Locate the cell with the specified text and output its [x, y] center coordinate. 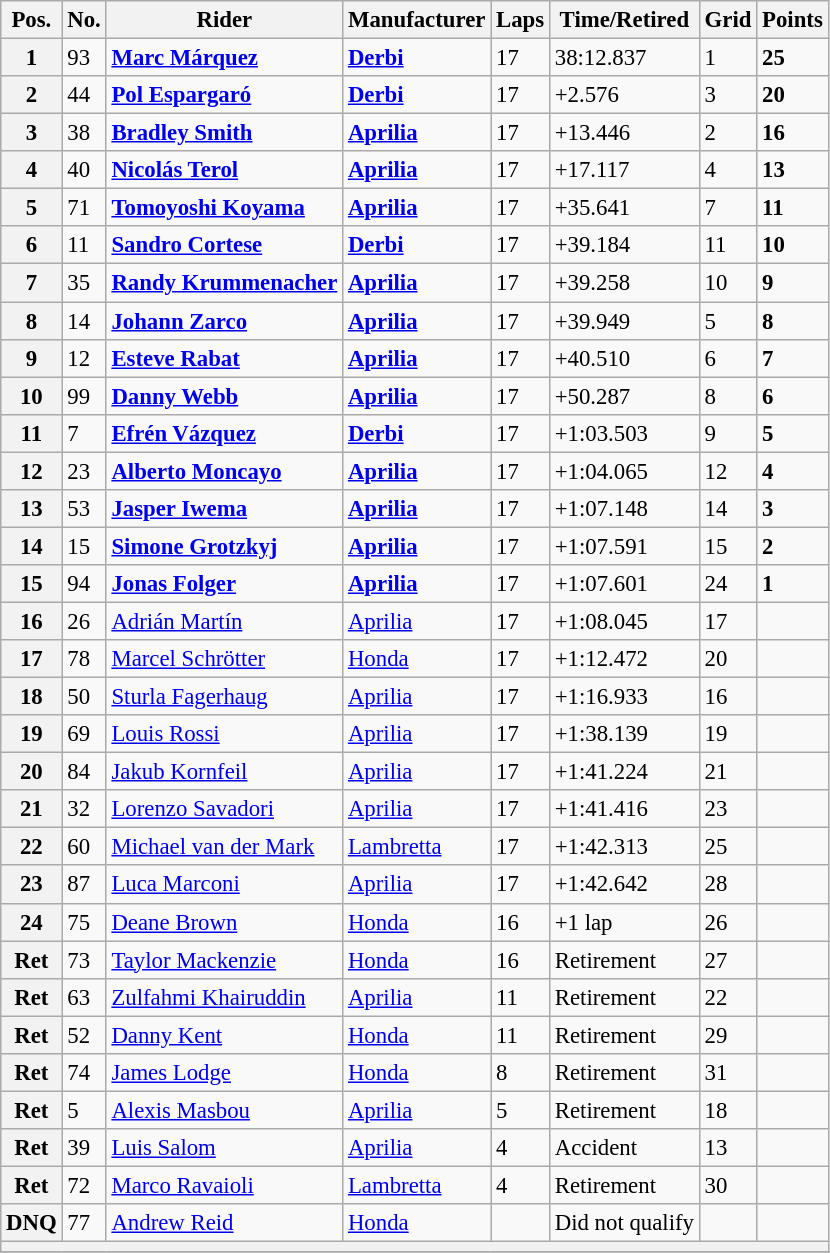
74 [84, 1073]
Marco Ravaioli [224, 1185]
Zulfahmi Khairuddin [224, 997]
+1:12.472 [624, 659]
94 [84, 584]
Sandro Cortese [224, 245]
38 [84, 133]
73 [84, 960]
+35.641 [624, 208]
77 [84, 1223]
93 [84, 58]
Alexis Masbou [224, 1110]
99 [84, 396]
+1:41.416 [624, 809]
35 [84, 283]
+1:07.591 [624, 546]
Tomoyoshi Koyama [224, 208]
Deane Brown [224, 922]
+1:42.642 [624, 885]
75 [84, 922]
Efrén Vázquez [224, 433]
Danny Webb [224, 396]
Louis Rossi [224, 734]
Danny Kent [224, 1035]
50 [84, 697]
Sturla Fagerhaug [224, 697]
+1:03.503 [624, 433]
+1:04.065 [624, 471]
39 [84, 1148]
Jasper Iwema [224, 509]
31 [728, 1073]
+1 lap [624, 922]
+50.287 [624, 396]
Luis Salom [224, 1148]
Time/Retired [624, 20]
Luca Marconi [224, 885]
63 [84, 997]
Randy Krummenacher [224, 283]
Jakub Kornfeil [224, 772]
Laps [520, 20]
Nicolás Terol [224, 170]
84 [84, 772]
29 [728, 1035]
Rider [224, 20]
Lorenzo Savadori [224, 809]
52 [84, 1035]
+40.510 [624, 358]
72 [84, 1185]
30 [728, 1185]
Pol Espargaró [224, 95]
+39.949 [624, 321]
Michael van der Mark [224, 847]
78 [84, 659]
60 [84, 847]
+1:07.601 [624, 584]
Alberto Moncayo [224, 471]
Bradley Smith [224, 133]
Pos. [32, 20]
Marc Márquez [224, 58]
+39.184 [624, 245]
+13.446 [624, 133]
+1:42.313 [624, 847]
27 [728, 960]
Points [792, 20]
Grid [728, 20]
Johann Zarco [224, 321]
+2.576 [624, 95]
+1:08.045 [624, 621]
Accident [624, 1148]
Marcel Schrötter [224, 659]
69 [84, 734]
James Lodge [224, 1073]
+39.258 [624, 283]
28 [728, 885]
Manufacturer [417, 20]
53 [84, 509]
+1:07.148 [624, 509]
Esteve Rabat [224, 358]
40 [84, 170]
71 [84, 208]
Adrián Martín [224, 621]
Jonas Folger [224, 584]
Simone Grotzkyj [224, 546]
Taylor Mackenzie [224, 960]
No. [84, 20]
38:12.837 [624, 58]
44 [84, 95]
87 [84, 885]
+1:16.933 [624, 697]
DNQ [32, 1223]
Andrew Reid [224, 1223]
+1:38.139 [624, 734]
+17.117 [624, 170]
32 [84, 809]
+1:41.224 [624, 772]
Did not qualify [624, 1223]
